Pinpoint the cell where the given text exists, returning its (x, y) midpoint coordinate. 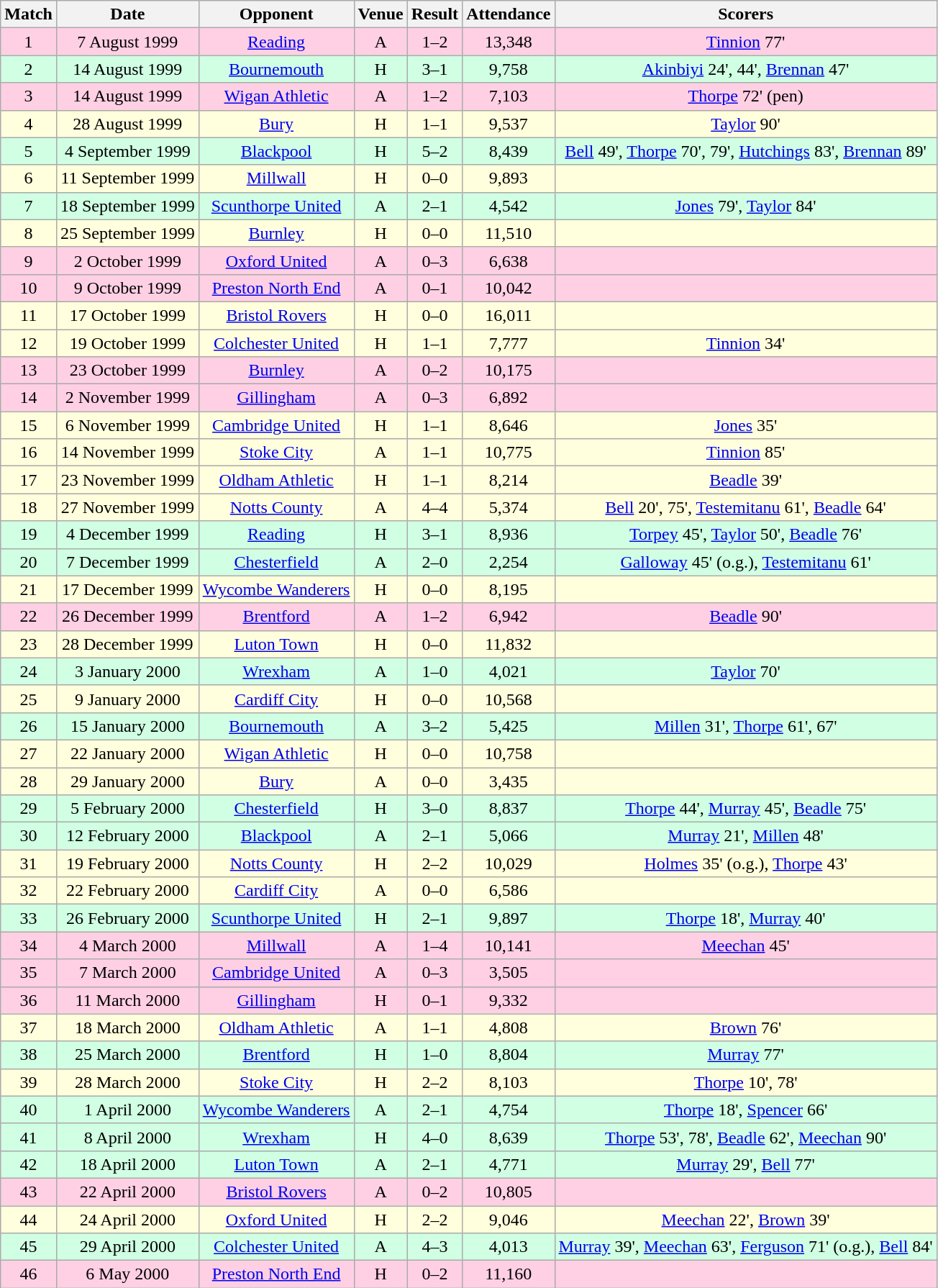
28 (29, 781)
25 March 2000 (127, 1055)
4–3 (434, 1247)
34 (29, 945)
18 (29, 507)
4,754 (509, 1110)
Bell 49', Thorpe 70', 79', Hutchings 83', Brennan 89' (745, 151)
Taylor 90' (745, 124)
24 April 2000 (127, 1220)
11 September 1999 (127, 178)
Brown 76' (745, 1028)
27 November 1999 (127, 507)
Opponent (276, 14)
10,568 (509, 699)
10,141 (509, 945)
Meechan 22', Brown 39' (745, 1220)
33 (29, 918)
9,758 (509, 69)
2 November 1999 (127, 398)
18 September 1999 (127, 206)
1–4 (434, 945)
3–0 (434, 809)
Galloway 45' (o.g.), Testemitanu 61' (745, 562)
8,837 (509, 809)
Meechan 45' (745, 945)
10,029 (509, 863)
8,639 (509, 1137)
4 March 2000 (127, 945)
28 December 1999 (127, 644)
27 (29, 753)
8,195 (509, 589)
5,374 (509, 507)
39 (29, 1082)
6 November 1999 (127, 425)
8,214 (509, 480)
9,332 (509, 1000)
4,542 (509, 206)
12 February 2000 (127, 836)
2–0 (434, 562)
42 (29, 1164)
Venue (381, 14)
2 (29, 69)
Thorpe 18', Murray 40' (745, 918)
29 April 2000 (127, 1247)
6,892 (509, 398)
11,160 (509, 1274)
11 March 2000 (127, 1000)
4,013 (509, 1247)
4 September 1999 (127, 151)
Jones 79', Taylor 84' (745, 206)
23 October 1999 (127, 371)
10,775 (509, 453)
14 (29, 398)
5 February 2000 (127, 809)
30 (29, 836)
8,804 (509, 1055)
Beadle 90' (745, 617)
23 (29, 644)
35 (29, 973)
5,066 (509, 836)
9,893 (509, 178)
19 (29, 535)
Akinbiyi 24', 44', Brennan 47' (745, 69)
4 December 1999 (127, 535)
6,638 (509, 260)
36 (29, 1000)
45 (29, 1247)
8,936 (509, 535)
9 January 2000 (127, 699)
46 (29, 1274)
3 January 2000 (127, 671)
28 August 1999 (127, 124)
Murray 21', Millen 48' (745, 836)
16,011 (509, 315)
32 (29, 891)
4,021 (509, 671)
26 February 2000 (127, 918)
Tinnion 77' (745, 42)
4,808 (509, 1028)
19 February 2000 (127, 863)
9 (29, 260)
26 December 1999 (127, 617)
3,435 (509, 781)
3,505 (509, 973)
13 (29, 371)
17 (29, 480)
11,832 (509, 644)
Thorpe 18', Spencer 66' (745, 1110)
28 March 2000 (127, 1082)
17 October 1999 (127, 315)
43 (29, 1192)
7,103 (509, 96)
5,425 (509, 726)
6 (29, 178)
10 (29, 288)
15 (29, 425)
Thorpe 72' (pen) (745, 96)
10,175 (509, 371)
Result (434, 14)
7 March 2000 (127, 973)
10,805 (509, 1192)
11 (29, 315)
Match (29, 14)
Jones 35' (745, 425)
Bell 20', 75', Testemitanu 61', Beadle 64' (745, 507)
9,046 (509, 1220)
Beadle 39' (745, 480)
29 (29, 809)
Tinnion 34' (745, 343)
8 (29, 233)
17 December 1999 (127, 589)
5–2 (434, 151)
14 November 1999 (127, 453)
11,510 (509, 233)
9,897 (509, 918)
25 September 1999 (127, 233)
4,771 (509, 1164)
40 (29, 1110)
6 May 2000 (127, 1274)
7 (29, 206)
29 January 2000 (127, 781)
6,586 (509, 891)
16 (29, 453)
12 (29, 343)
3–2 (434, 726)
Torpey 45', Taylor 50', Beadle 76' (745, 535)
Millen 31', Thorpe 61', 67' (745, 726)
8 April 2000 (127, 1137)
3 (29, 96)
18 April 2000 (127, 1164)
31 (29, 863)
22 February 2000 (127, 891)
24 (29, 671)
8,439 (509, 151)
15 January 2000 (127, 726)
Murray 39', Meechan 63', Ferguson 71' (o.g.), Bell 84' (745, 1247)
22 (29, 617)
Thorpe 10', 78' (745, 1082)
13,348 (509, 42)
22 April 2000 (127, 1192)
9,537 (509, 124)
10,042 (509, 288)
4 (29, 124)
1 April 2000 (127, 1110)
37 (29, 1028)
19 October 1999 (127, 343)
7,777 (509, 343)
41 (29, 1137)
21 (29, 589)
Murray 29', Bell 77' (745, 1164)
1 (29, 42)
4–4 (434, 507)
7 December 1999 (127, 562)
Tinnion 85' (745, 453)
8,103 (509, 1082)
Thorpe 53', 78', Beadle 62', Meechan 90' (745, 1137)
26 (29, 726)
Holmes 35' (o.g.), Thorpe 43' (745, 863)
18 March 2000 (127, 1028)
6,942 (509, 617)
38 (29, 1055)
7 August 1999 (127, 42)
44 (29, 1220)
4–0 (434, 1137)
Scorers (745, 14)
25 (29, 699)
10,758 (509, 753)
Taylor 70' (745, 671)
20 (29, 562)
23 November 1999 (127, 480)
Date (127, 14)
2,254 (509, 562)
5 (29, 151)
8,646 (509, 425)
Thorpe 44', Murray 45', Beadle 75' (745, 809)
Attendance (509, 14)
2 October 1999 (127, 260)
22 January 2000 (127, 753)
Murray 77' (745, 1055)
9 October 1999 (127, 288)
